Find where the given text appears and provide that cell's center as [x, y] coordinate. 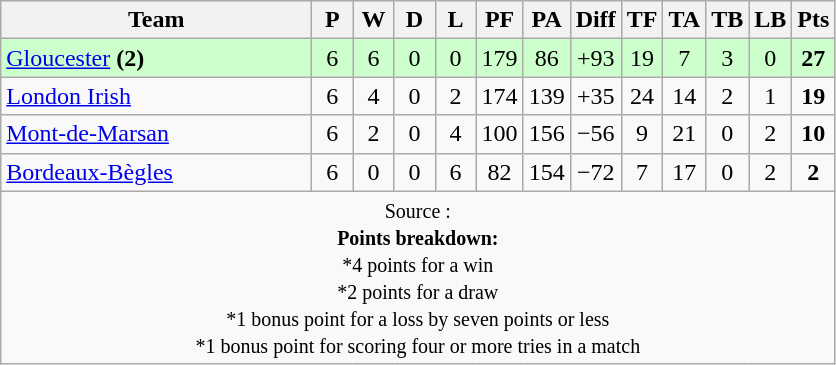
1 [770, 96]
24 [642, 96]
−72 [596, 172]
3 [728, 58]
TF [642, 20]
PA [546, 20]
London Irish [156, 96]
179 [500, 58]
154 [546, 172]
139 [546, 96]
82 [500, 172]
L [456, 20]
−56 [596, 134]
100 [500, 134]
PF [500, 20]
21 [684, 134]
174 [500, 96]
9 [642, 134]
TB [728, 20]
27 [814, 58]
Pts [814, 20]
+35 [596, 96]
86 [546, 58]
14 [684, 96]
10 [814, 134]
+93 [596, 58]
Diff [596, 20]
Gloucester (2) [156, 58]
Mont-de-Marsan [156, 134]
LB [770, 20]
Team [156, 20]
156 [546, 134]
P [332, 20]
TA [684, 20]
D [414, 20]
W [374, 20]
17 [684, 172]
Bordeaux-Bègles [156, 172]
